Return (X, Y) of the center of cell containing provided text 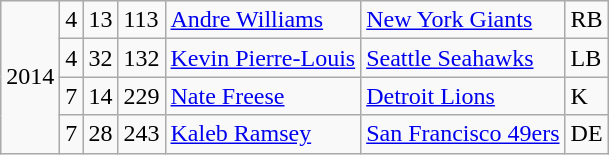
14 (100, 96)
Kaleb Ramsey (263, 134)
229 (142, 96)
Nate Freese (263, 96)
San Francisco 49ers (463, 134)
Andre Williams (263, 20)
28 (100, 134)
13 (100, 20)
113 (142, 20)
K (586, 96)
DE (586, 134)
Detroit Lions (463, 96)
RB (586, 20)
Seattle Seahawks (463, 58)
Kevin Pierre-Louis (263, 58)
2014 (30, 77)
243 (142, 134)
32 (100, 58)
LB (586, 58)
New York Giants (463, 20)
132 (142, 58)
